From the cell containing the given text, extract its center point as [X, Y] coordinate. 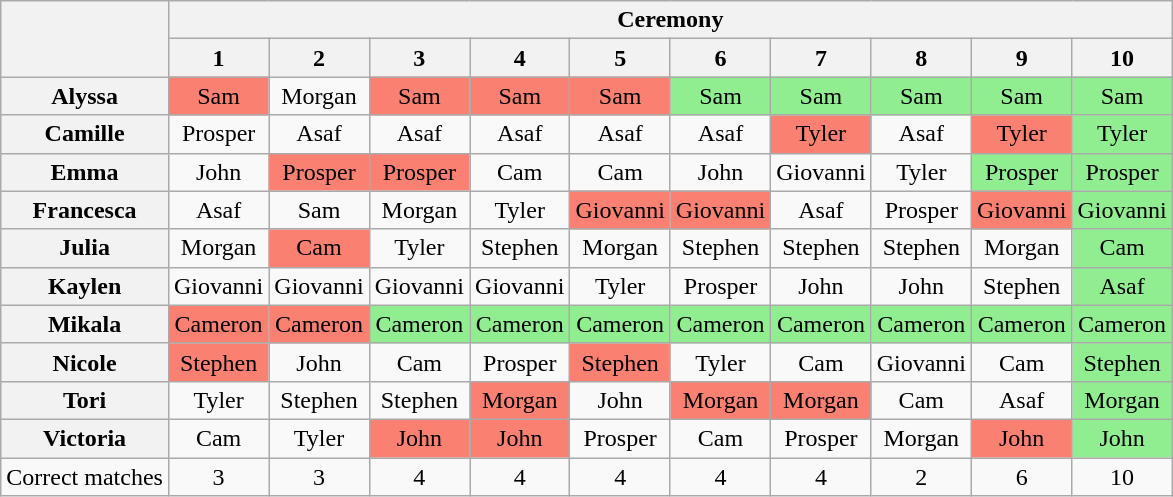
Mikala [85, 324]
Ceremony [670, 20]
Alyssa [85, 96]
Julia [85, 248]
9 [1021, 58]
Victoria [85, 438]
Tori [85, 400]
Camille [85, 134]
Francesca [85, 210]
7 [821, 58]
8 [921, 58]
1 [218, 58]
Kaylen [85, 286]
5 [620, 58]
Correct matches [85, 477]
Emma [85, 172]
Nicole [85, 362]
